Extract the [X, Y] coordinate from the center of the cell holding the provided text.  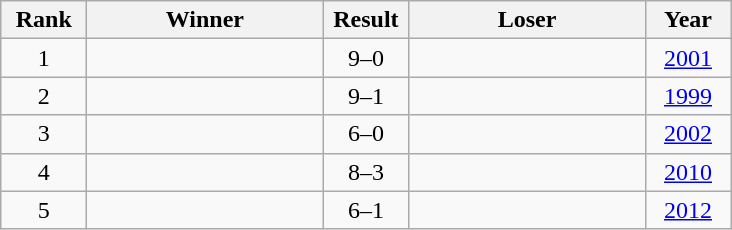
Result [366, 20]
3 [44, 134]
9–1 [366, 96]
1 [44, 58]
Rank [44, 20]
5 [44, 210]
2 [44, 96]
Year [688, 20]
2001 [688, 58]
6–0 [366, 134]
2010 [688, 172]
8–3 [366, 172]
Loser [527, 20]
Winner [205, 20]
4 [44, 172]
6–1 [366, 210]
2002 [688, 134]
1999 [688, 96]
9–0 [366, 58]
2012 [688, 210]
